Extract the (X, Y) coordinate from the center of the cell holding the provided text.  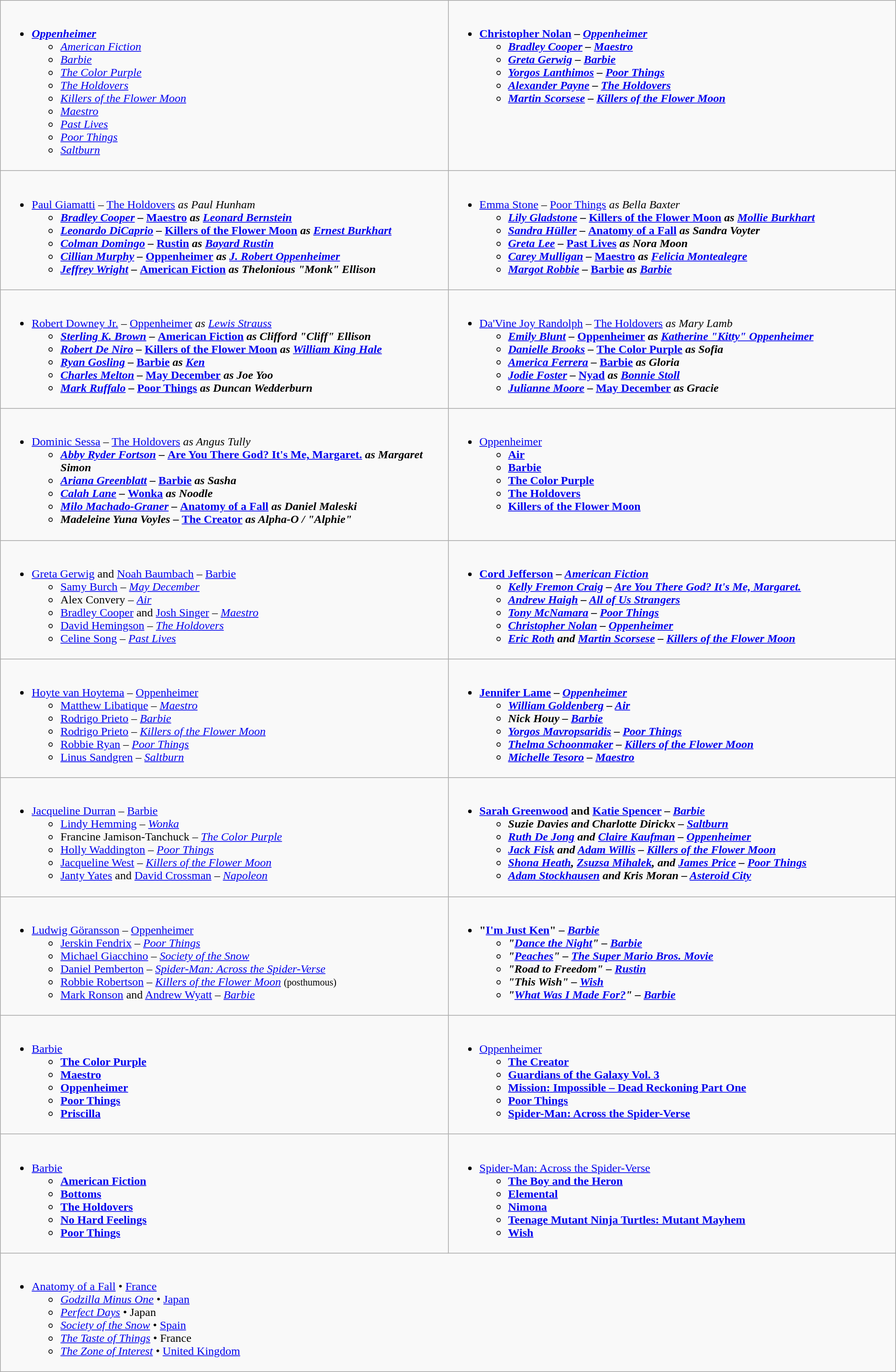
OppenheimerAirBarbieThe Color PurpleThe HoldoversKillers of the Flower Moon (672, 474)
BarbieThe Color PurpleMaestroOppenheimerPoor ThingsPriscilla (224, 1075)
OppenheimerAmerican FictionBarbieThe Color PurpleThe HoldoversKillers of the Flower MoonMaestroPast LivesPoor ThingsSaltburn (224, 86)
Spider-Man: Across the Spider-VerseThe Boy and the HeronElementalNimonaTeenage Mutant Ninja Turtles: Mutant MayhemWish (672, 1193)
OppenheimerThe CreatorGuardians of the Galaxy Vol. 3Mission: Impossible – Dead Reckoning Part OnePoor ThingsSpider-Man: Across the Spider-Verse (672, 1075)
BarbieAmerican FictionBottomsThe HoldoversNo Hard FeelingsPoor Things (224, 1193)
